Capture the cell that displays the provided text and extract its [X, Y] central coordinate. 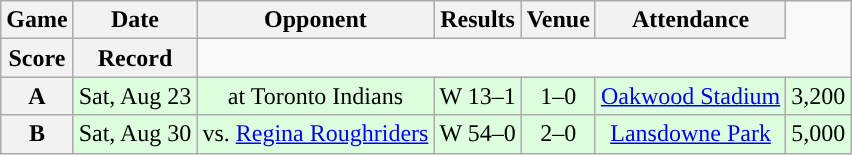
Venue [558, 20]
Sat, Aug 23 [135, 96]
Sat, Aug 30 [135, 134]
5,000 [818, 134]
B [37, 134]
Lansdowne Park [690, 134]
Score [37, 58]
2–0 [558, 134]
Record [135, 58]
Attendance [690, 20]
1–0 [558, 96]
at Toronto Indians [316, 96]
Oakwood Stadium [690, 96]
Game [37, 20]
W 13–1 [478, 96]
W 54–0 [478, 134]
Date [135, 20]
A [37, 96]
vs. Regina Roughriders [316, 134]
Results [478, 20]
3,200 [818, 96]
Opponent [316, 20]
